From the cell containing the given text, extract its center point as [X, Y] coordinate. 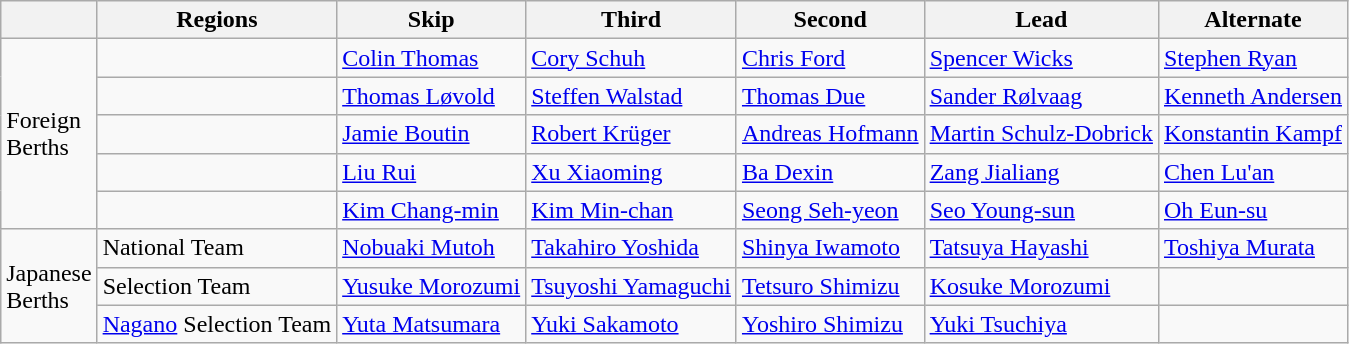
Ba Dexin [830, 172]
Foreign Berths [49, 134]
Lead [1041, 20]
Tatsuya Hayashi [1041, 248]
Cory Schuh [632, 58]
Chris Ford [830, 58]
Liu Rui [432, 172]
Jamie Boutin [432, 134]
Shinya Iwamoto [830, 248]
Nobuaki Mutoh [432, 248]
Tetsuro Shimizu [830, 286]
Zang Jialiang [1041, 172]
Japanese Berths [49, 286]
Skip [432, 20]
Thomas Due [830, 96]
Tsuyoshi Yamaguchi [632, 286]
Kosuke Morozumi [1041, 286]
Xu Xiaoming [632, 172]
Third [632, 20]
Regions [217, 20]
Stephen Ryan [1252, 58]
Kim Min-chan [632, 210]
Kenneth Andersen [1252, 96]
Yuki Sakamoto [632, 324]
Chen Lu'an [1252, 172]
Andreas Hofmann [830, 134]
Toshiya Murata [1252, 248]
Kim Chang-min [432, 210]
Colin Thomas [432, 58]
Takahiro Yoshida [632, 248]
Sander Rølvaag [1041, 96]
Seo Young-sun [1041, 210]
Yuta Matsumara [432, 324]
Alternate [1252, 20]
Thomas Løvold [432, 96]
Seong Seh-yeon [830, 210]
Selection Team [217, 286]
Yoshiro Shimizu [830, 324]
Nagano Selection Team [217, 324]
Robert Krüger [632, 134]
National Team [217, 248]
Steffen Walstad [632, 96]
Second [830, 20]
Yusuke Morozumi [432, 286]
Martin Schulz-Dobrick [1041, 134]
Spencer Wicks [1041, 58]
Oh Eun-su [1252, 210]
Yuki Tsuchiya [1041, 324]
Konstantin Kampf [1252, 134]
